For the text-containing cell, return its midpoint in [x, y] coordinate format. 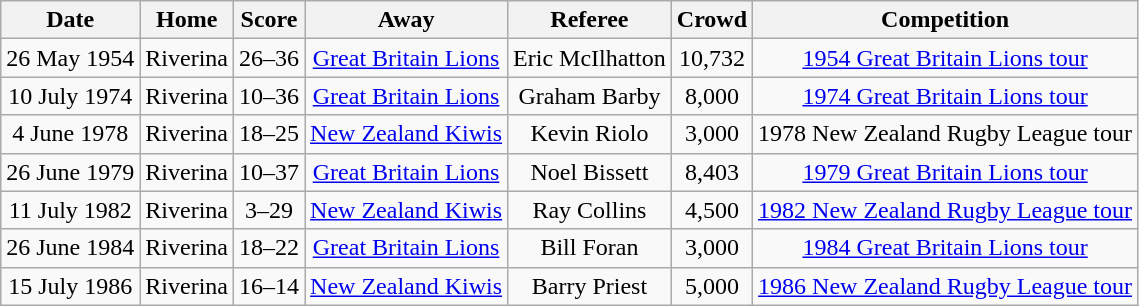
10 July 1974 [70, 96]
1979 Great Britain Lions tour [946, 172]
1978 New Zealand Rugby League tour [946, 134]
Noel Bissett [590, 172]
Home [187, 20]
Kevin Riolo [590, 134]
3–29 [270, 210]
10–36 [270, 96]
8,000 [712, 96]
Ray Collins [590, 210]
4 June 1978 [70, 134]
Competition [946, 20]
Date [70, 20]
16–14 [270, 286]
18–22 [270, 248]
Away [406, 20]
5,000 [712, 286]
1986 New Zealand Rugby League tour [946, 286]
Eric McIlhatton [590, 58]
Crowd [712, 20]
8,403 [712, 172]
1984 Great Britain Lions tour [946, 248]
26–36 [270, 58]
15 July 1986 [70, 286]
11 July 1982 [70, 210]
10,732 [712, 58]
Score [270, 20]
4,500 [712, 210]
26 May 1954 [70, 58]
18–25 [270, 134]
1982 New Zealand Rugby League tour [946, 210]
26 June 1984 [70, 248]
Graham Barby [590, 96]
10–37 [270, 172]
Barry Priest [590, 286]
Bill Foran [590, 248]
Referee [590, 20]
26 June 1979 [70, 172]
1954 Great Britain Lions tour [946, 58]
1974 Great Britain Lions tour [946, 96]
